Locate the cell with the specified text and output its [x, y] center coordinate. 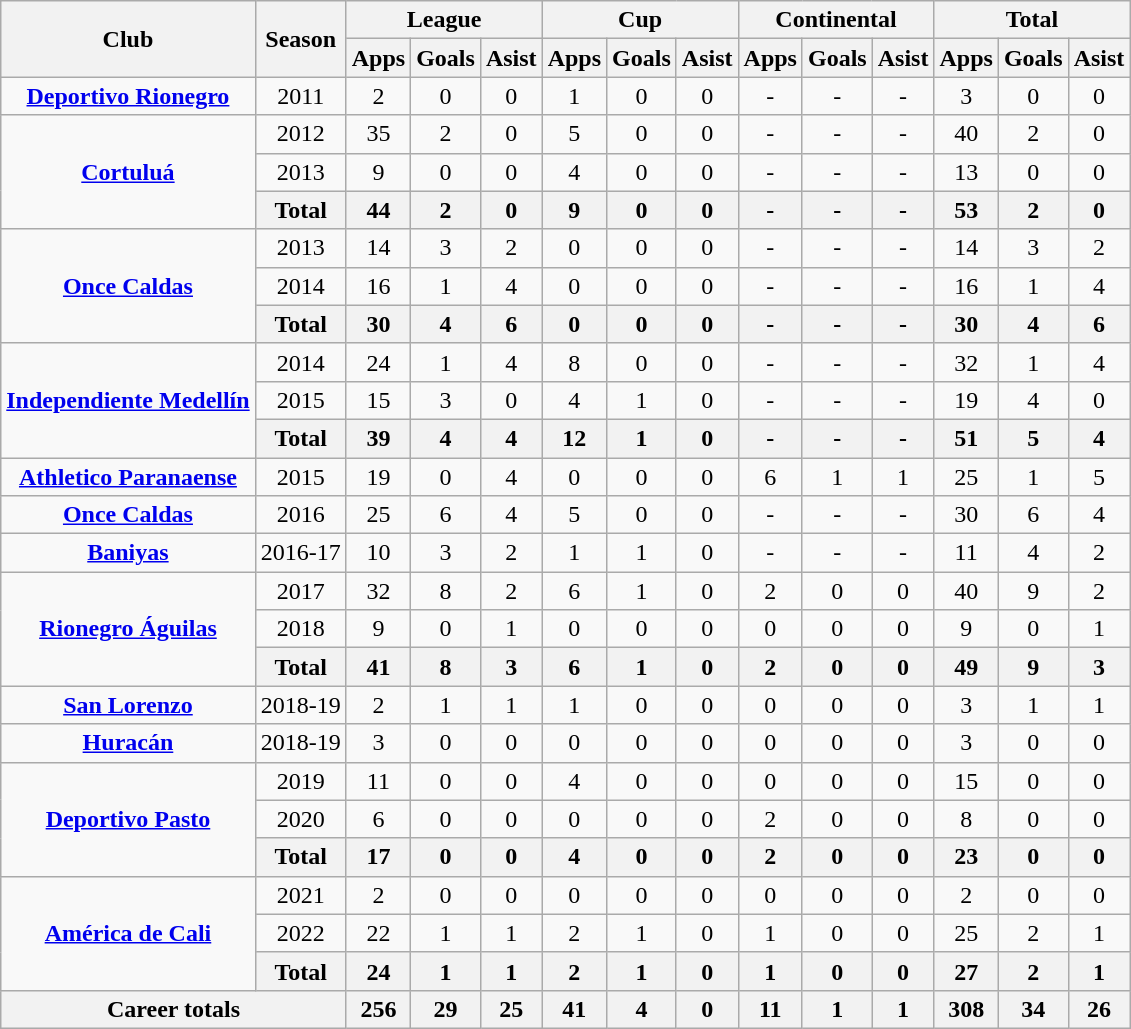
América de Cali [128, 933]
Season [300, 39]
2022 [300, 933]
256 [378, 1009]
Cortuluá [128, 172]
26 [1099, 1009]
Independiente Medellín [128, 400]
2020 [300, 819]
29 [446, 1009]
Cup [640, 20]
Deportivo Pasto [128, 819]
13 [966, 172]
Career totals [174, 1009]
12 [574, 438]
Huracán [128, 743]
49 [966, 667]
League [444, 20]
2011 [300, 96]
2018 [300, 629]
2016 [300, 515]
2017 [300, 591]
Rionegro Águilas [128, 629]
Deportivo Rionegro [128, 96]
Continental [836, 20]
22 [378, 933]
27 [966, 971]
Club [128, 39]
35 [378, 134]
34 [1033, 1009]
308 [966, 1009]
2016-17 [300, 553]
23 [966, 857]
44 [378, 210]
53 [966, 210]
51 [966, 438]
San Lorenzo [128, 705]
Baniyas [128, 553]
10 [378, 553]
17 [378, 857]
2021 [300, 895]
2019 [300, 781]
Athletico Paranaense [128, 477]
39 [378, 438]
2012 [300, 134]
